Extract the (x, y) coordinate from the center of the cell holding the provided text.  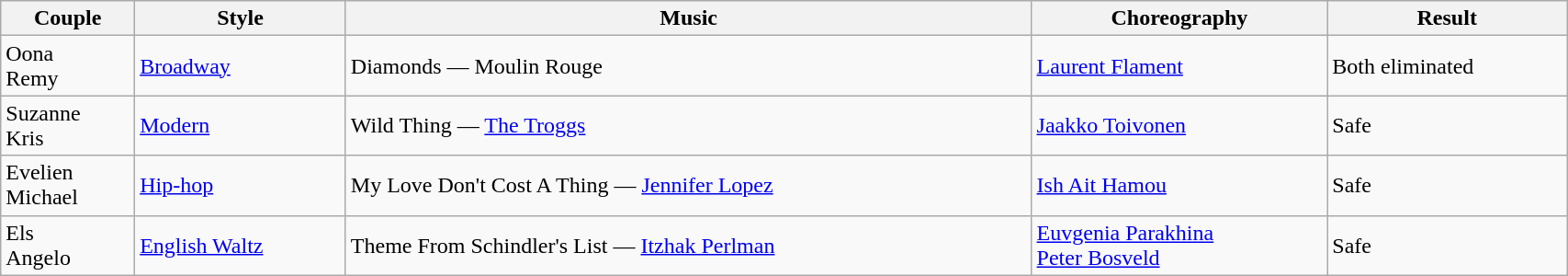
Euvgenia ParakhinaPeter Bosveld (1179, 245)
English Waltz (241, 245)
Laurent Flament (1179, 66)
Style (241, 18)
Jaakko Toivonen (1179, 125)
Theme From Schindler's List — Itzhak Perlman (689, 245)
Choreography (1179, 18)
ElsAngelo (68, 245)
Broadway (241, 66)
Couple (68, 18)
Both eliminated (1448, 66)
Result (1448, 18)
EvelienMichael (68, 186)
Wild Thing — The Troggs (689, 125)
Ish Ait Hamou (1179, 186)
Diamonds — Moulin Rouge (689, 66)
My Love Don't Cost A Thing — Jennifer Lopez (689, 186)
Hip-hop (241, 186)
OonaRemy (68, 66)
Music (689, 18)
Modern (241, 125)
SuzanneKris (68, 125)
